For the text-containing cell, return its midpoint in (X, Y) coordinate format. 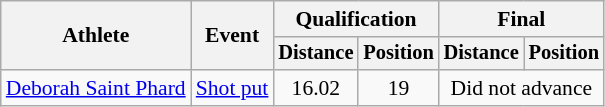
16.02 (316, 88)
Athlete (96, 36)
Did not advance (522, 88)
Deborah Saint Phard (96, 88)
Shot put (232, 88)
Qualification (356, 19)
Final (522, 19)
Event (232, 36)
19 (398, 88)
